Output the [X, Y] coordinate of the center of the cell containing the given text.  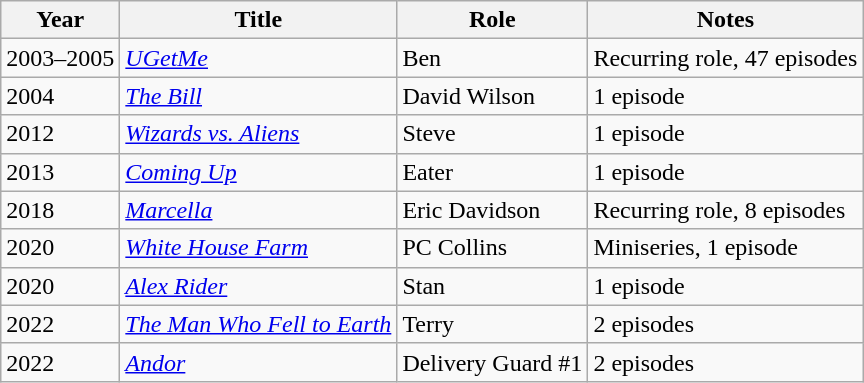
Andor [258, 362]
Terry [492, 324]
David Wilson [492, 96]
The Man Who Fell to Earth [258, 324]
Alex Rider [258, 286]
Eric Davidson [492, 210]
White House Farm [258, 248]
Recurring role, 47 episodes [726, 58]
Stan [492, 286]
Eater [492, 172]
Recurring role, 8 episodes [726, 210]
Ben [492, 58]
The Bill [258, 96]
Miniseries, 1 episode [726, 248]
Steve [492, 134]
Role [492, 20]
Marcella [258, 210]
Notes [726, 20]
PC Collins [492, 248]
2004 [60, 96]
2018 [60, 210]
Delivery Guard #1 [492, 362]
2013 [60, 172]
Title [258, 20]
UGetMe [258, 58]
Coming Up [258, 172]
Wizards vs. Aliens [258, 134]
2003–2005 [60, 58]
Year [60, 20]
2012 [60, 134]
